Determine the (X, Y) coordinate at the center of the cell enclosing the given text.  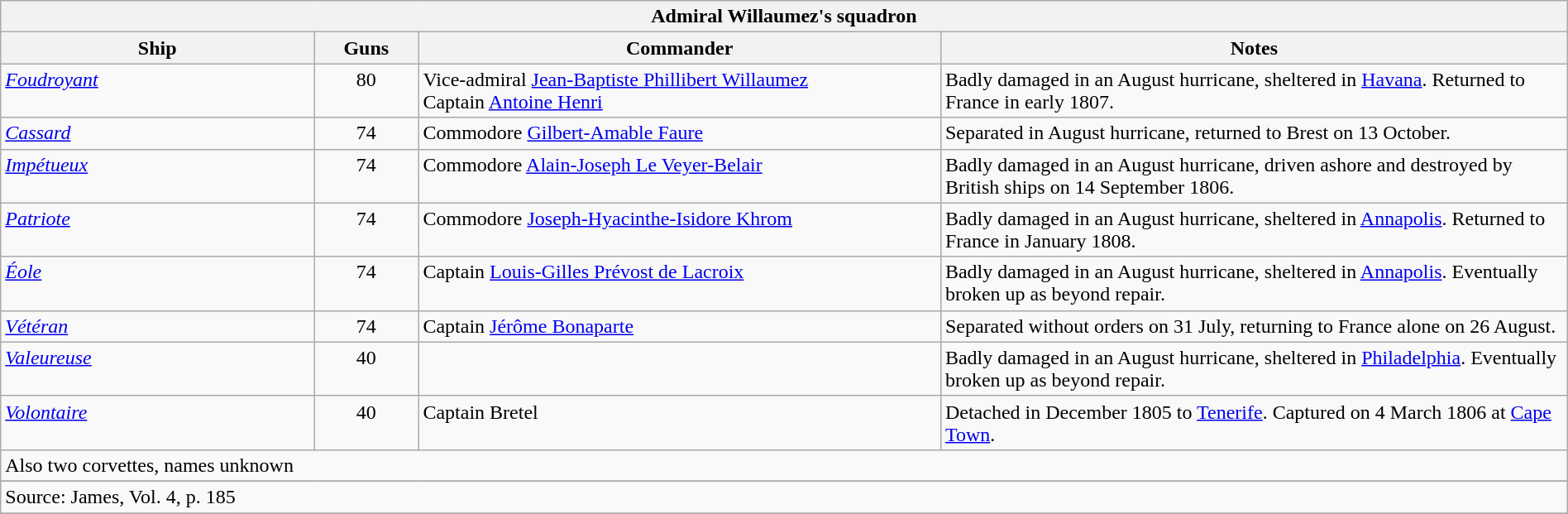
Impétueux (157, 175)
Commodore Alain-Joseph Le Veyer-Belair (680, 175)
80 (366, 91)
Badly damaged in an August hurricane, sheltered in Annapolis. Eventually broken up as beyond repair. (1254, 283)
Also two corvettes, names unknown (784, 465)
Éole (157, 283)
Commander (680, 48)
Detached in December 1805 to Tenerife. Captured on 4 March 1806 at Cape Town. (1254, 422)
Commodore Joseph-Hyacinthe-Isidore Khrom (680, 230)
Captain Louis-Gilles Prévost de Lacroix (680, 283)
Badly damaged in an August hurricane, driven ashore and destroyed by British ships on 14 September 1806. (1254, 175)
Badly damaged in an August hurricane, sheltered in Philadelphia. Eventually broken up as beyond repair. (1254, 369)
Volontaire (157, 422)
Separated in August hurricane, returned to Brest on 13 October. (1254, 133)
Badly damaged in an August hurricane, sheltered in Havana. Returned to France in early 1807. (1254, 91)
Captain Bretel (680, 422)
Admiral Willaumez's squadron (784, 17)
Cassard (157, 133)
Notes (1254, 48)
Ship (157, 48)
Vétéran (157, 326)
Foudroyant (157, 91)
Valeureuse (157, 369)
Separated without orders on 31 July, returning to France alone on 26 August. (1254, 326)
Vice-admiral Jean-Baptiste Phillibert Willaumez Captain Antoine Henri (680, 91)
Guns (366, 48)
Source: James, Vol. 4, p. 185 (784, 497)
Captain Jérôme Bonaparte (680, 326)
Patriote (157, 230)
Badly damaged in an August hurricane, sheltered in Annapolis. Returned to France in January 1808. (1254, 230)
Commodore Gilbert-Amable Faure (680, 133)
